Return the (x, y) coordinate for the center point of the cell that contains the specified text.  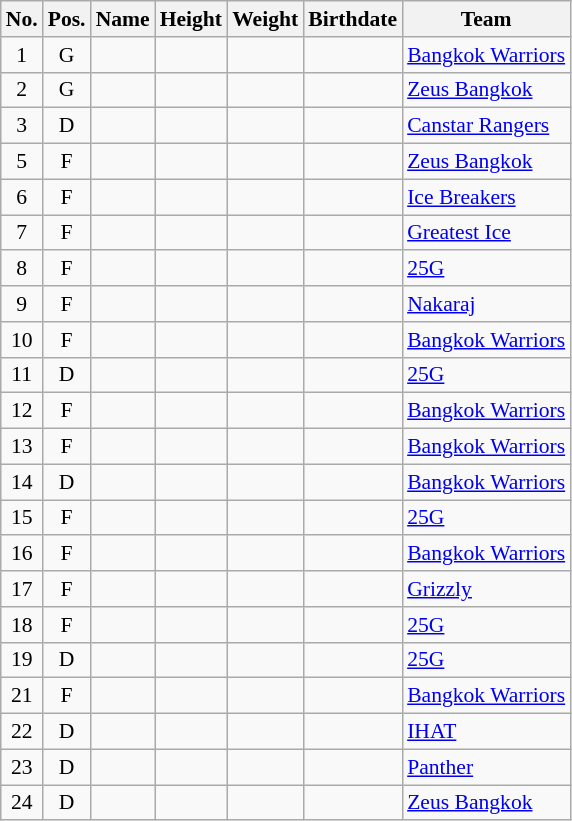
Panther (486, 767)
Team (486, 19)
Nakaraj (486, 304)
Canstar Rangers (486, 126)
11 (22, 375)
Ice Breakers (486, 197)
3 (22, 126)
1 (22, 55)
21 (22, 696)
Height (191, 19)
6 (22, 197)
Pos. (67, 19)
Birthdate (352, 19)
Grizzly (486, 589)
23 (22, 767)
10 (22, 340)
No. (22, 19)
2 (22, 90)
13 (22, 447)
9 (22, 304)
16 (22, 554)
Name (123, 19)
Greatest Ice (486, 233)
19 (22, 660)
7 (22, 233)
15 (22, 518)
IHAT (486, 732)
24 (22, 803)
Weight (265, 19)
8 (22, 269)
14 (22, 482)
18 (22, 625)
17 (22, 589)
12 (22, 411)
22 (22, 732)
5 (22, 162)
